Provide the (x, y) coordinate of the cell's center where the given text is located.  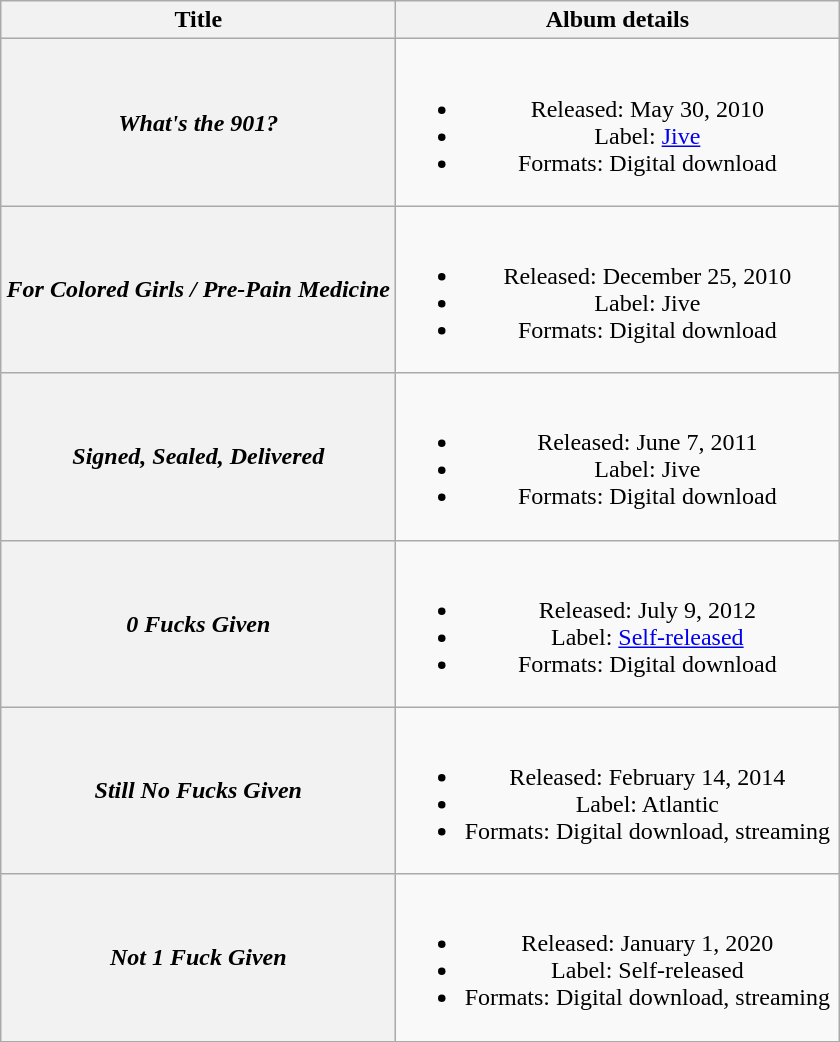
0 Fucks Given (198, 624)
For Colored Girls / Pre-Pain Medicine (198, 290)
Released: May 30, 2010Label: JiveFormats: Digital download (618, 122)
What's the 901? (198, 122)
Album details (618, 20)
Still No Fucks Given (198, 790)
Released: July 9, 2012Label: Self-releasedFormats: Digital download (618, 624)
Not 1 Fuck Given (198, 958)
Released: December 25, 2010Label: JiveFormats: Digital download (618, 290)
Released: February 14, 2014Label: AtlanticFormats: Digital download, streaming (618, 790)
Signed, Sealed, Delivered (198, 456)
Released: June 7, 2011Label: JiveFormats: Digital download (618, 456)
Released: January 1, 2020Label: Self-releasedFormats: Digital download, streaming (618, 958)
Title (198, 20)
